Return the (X, Y) coordinate for the center point of the cell that contains the specified text.  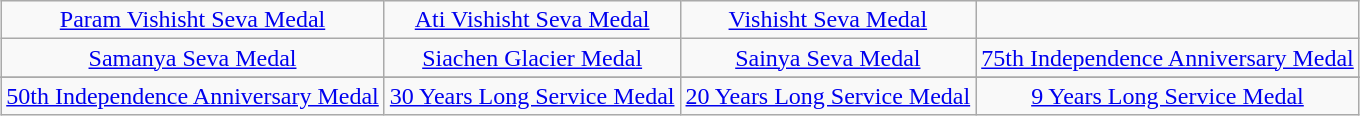
Vishisht Seva Medal (828, 20)
Samanya Seva Medal (193, 58)
Ati Vishisht Seva Medal (532, 20)
20 Years Long Service Medal (828, 96)
Param Vishisht Seva Medal (193, 20)
75th Independence Anniversary Medal (1168, 58)
9 Years Long Service Medal (1168, 96)
50th Independence Anniversary Medal (193, 96)
30 Years Long Service Medal (532, 96)
Sainya Seva Medal (828, 58)
Siachen Glacier Medal (532, 58)
